Determine the [x, y] coordinate at the center of the cell enclosing the given text.  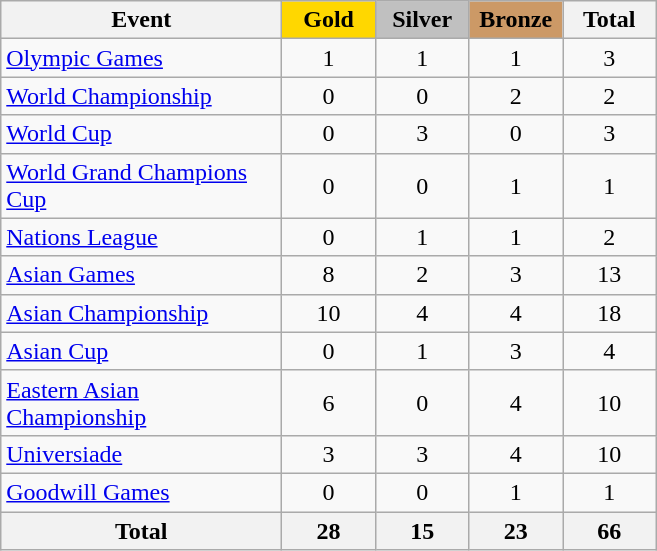
18 [609, 313]
World Championship [142, 96]
Asian Cup [142, 351]
Gold [329, 20]
World Cup [142, 134]
6 [329, 402]
Universiade [142, 454]
23 [516, 531]
Goodwill Games [142, 492]
Eastern Asian Championship [142, 402]
66 [609, 531]
15 [422, 531]
13 [609, 275]
8 [329, 275]
World Grand Champions Cup [142, 186]
Event [142, 20]
Asian Championship [142, 313]
Silver [422, 20]
Nations League [142, 237]
Bronze [516, 20]
Asian Games [142, 275]
28 [329, 531]
Olympic Games [142, 58]
